Detect which cell encompasses the target text, then output its (x, y) center coordinate. 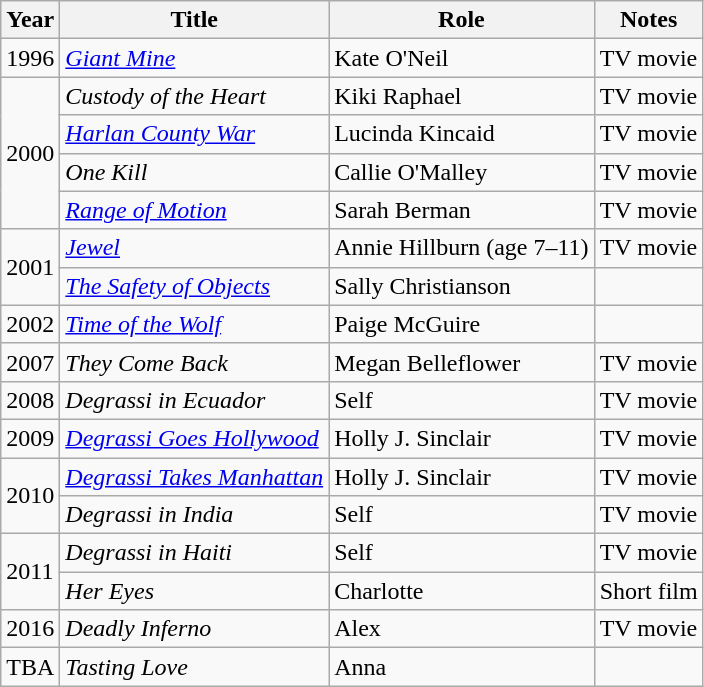
Degrassi Goes Hollywood (194, 438)
Role (462, 20)
Tasting Love (194, 667)
Degrassi in Ecuador (194, 400)
Sally Christianson (462, 286)
Degrassi in Haiti (194, 553)
Degrassi in India (194, 515)
Her Eyes (194, 591)
Year (30, 20)
1996 (30, 58)
Alex (462, 629)
Lucinda Kincaid (462, 134)
2007 (30, 362)
Kate O'Neil (462, 58)
Degrassi Takes Manhattan (194, 477)
Custody of the Heart (194, 96)
The Safety of Objects (194, 286)
2009 (30, 438)
2016 (30, 629)
2001 (30, 267)
Anna (462, 667)
They Come Back (194, 362)
Charlotte (462, 591)
2000 (30, 153)
2008 (30, 400)
Range of Motion (194, 210)
Kiki Raphael (462, 96)
Megan Belleflower (462, 362)
Annie Hillburn (age 7–11) (462, 248)
Harlan County War (194, 134)
Time of the Wolf (194, 324)
One Kill (194, 172)
TBA (30, 667)
2010 (30, 496)
Short film (648, 591)
Sarah Berman (462, 210)
Title (194, 20)
2002 (30, 324)
Jewel (194, 248)
Deadly Inferno (194, 629)
Paige McGuire (462, 324)
2011 (30, 572)
Notes (648, 20)
Callie O'Malley (462, 172)
Giant Mine (194, 58)
